Capture the cell that displays the provided text and extract its [X, Y] central coordinate. 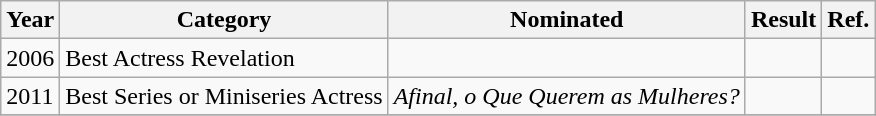
2011 [30, 96]
Nominated [566, 20]
2006 [30, 58]
Afinal, o Que Querem as Mulheres? [566, 96]
Ref. [848, 20]
Category [224, 20]
Best Actress Revelation [224, 58]
Year [30, 20]
Best Series or Miniseries Actress [224, 96]
Result [783, 20]
